Capture the cell that displays the provided text and extract its [X, Y] central coordinate. 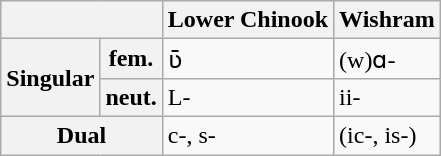
(w)ɑ- [388, 59]
L- [248, 97]
c-, s- [248, 135]
fem. [131, 59]
ʋ̄ [248, 59]
Singular [50, 78]
Lower Chinook [248, 20]
Dual [82, 135]
ii- [388, 97]
Wishram [388, 20]
neut. [131, 97]
(ic-, is-) [388, 135]
